Locate the cell with the specified text and output its [x, y] center coordinate. 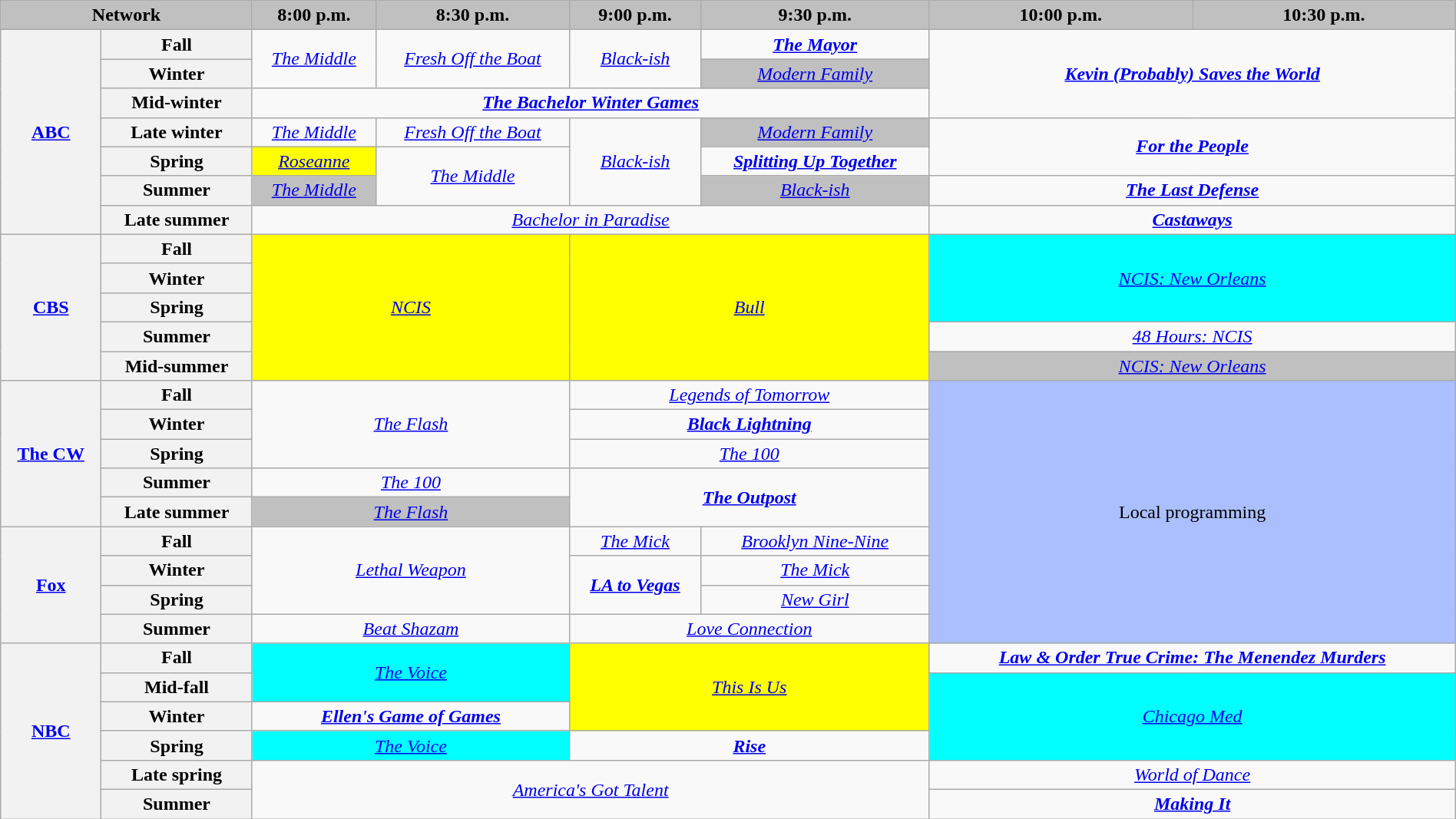
ABC [51, 132]
For the People [1192, 147]
Fox [51, 585]
Mid-summer [177, 366]
The Outpost [750, 497]
The Mayor [815, 45]
Beat Shazam [410, 629]
10:30 p.m. [1324, 15]
Roseanne [313, 161]
Brooklyn Nine-Nine [815, 541]
10:00 p.m. [1061, 15]
Law & Order True Crime: The Menendez Murders [1192, 658]
8:00 p.m. [313, 15]
NBC [51, 731]
Castaways [1192, 220]
Splitting Up Together [815, 161]
Black Lightning [750, 424]
Chicago Med [1192, 716]
Network [127, 15]
Legends of Tomorrow [750, 395]
8:30 p.m. [472, 15]
America's Got Talent [591, 789]
Bull [750, 307]
Mid-winter [177, 103]
The Last Defense [1192, 190]
Making It [1192, 804]
This Is Us [750, 687]
World of Dance [1192, 774]
9:30 p.m. [815, 15]
Kevin (Probably) Saves the World [1192, 74]
Late spring [177, 774]
The Bachelor Winter Games [591, 103]
New Girl [815, 599]
The CW [51, 454]
9:00 p.m. [636, 15]
Mid-fall [177, 687]
Bachelor in Paradise [591, 220]
CBS [51, 307]
Late winter [177, 132]
Lethal Weapon [410, 570]
Love Connection [750, 629]
LA to Vegas [636, 585]
Rise [750, 745]
48 Hours: NCIS [1192, 336]
Ellen's Game of Games [410, 716]
NCIS [410, 307]
Local programming [1192, 513]
